Return the [x, y] coordinate for the center point of the cell that contains the specified text.  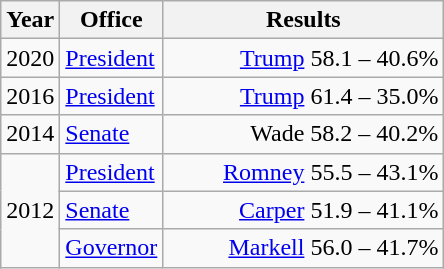
Carper 51.9 – 41.1% [304, 210]
2012 [30, 210]
Results [304, 20]
Governor [112, 248]
Markell 56.0 – 41.7% [304, 248]
Year [30, 20]
Trump 58.1 – 40.6% [304, 58]
Romney 55.5 – 43.1% [304, 172]
2016 [30, 96]
Wade 58.2 – 40.2% [304, 134]
Trump 61.4 – 35.0% [304, 96]
Office [112, 20]
2014 [30, 134]
2020 [30, 58]
